Return (X, Y) of the center of cell containing provided text 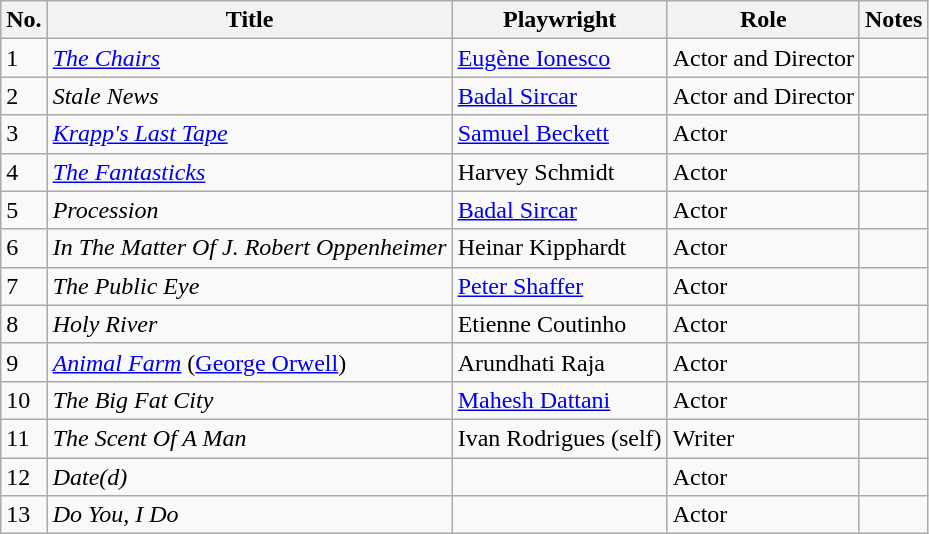
12 (24, 477)
The Public Eye (250, 286)
Procession (250, 210)
The Chairs (250, 58)
Krapp's Last Tape (250, 134)
5 (24, 210)
Peter Shaffer (560, 286)
8 (24, 324)
7 (24, 286)
Mahesh Dattani (560, 400)
1 (24, 58)
3 (24, 134)
Animal Farm (George Orwell) (250, 362)
Ivan Rodrigues (self) (560, 438)
9 (24, 362)
The Scent Of A Man (250, 438)
Eugène Ionesco (560, 58)
Heinar Kipphardt (560, 248)
11 (24, 438)
10 (24, 400)
Arundhati Raja (560, 362)
Date(d) (250, 477)
6 (24, 248)
Title (250, 20)
No. (24, 20)
Stale News (250, 96)
The Fantasticks (250, 172)
Playwright (560, 20)
Harvey Schmidt (560, 172)
13 (24, 515)
Etienne Coutinho (560, 324)
Writer (763, 438)
2 (24, 96)
Do You, I Do (250, 515)
Samuel Beckett (560, 134)
Holy River (250, 324)
In The Matter Of J. Robert Oppenheimer (250, 248)
4 (24, 172)
Notes (893, 20)
The Big Fat City (250, 400)
Role (763, 20)
